Return (X, Y) of the center of cell containing provided text 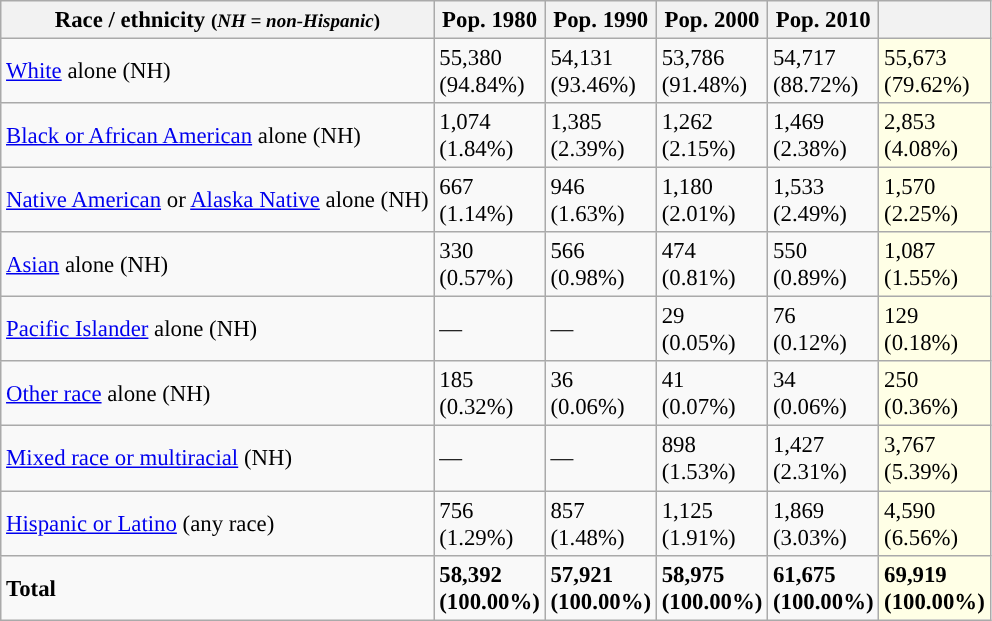
57,921(100.00%) (600, 588)
Pacific Islander alone (NH) (218, 330)
34(0.06%) (824, 394)
53,786(91.48%) (712, 72)
Native American or Alaska Native alone (NH) (218, 200)
1,074(1.84%) (490, 136)
White alone (NH) (218, 72)
29(0.05%) (712, 330)
1,469(2.38%) (824, 136)
857(1.48%) (600, 524)
Pop. 2010 (824, 20)
Mixed race or multiracial (NH) (218, 458)
566(0.98%) (600, 264)
Pop. 1980 (490, 20)
Asian alone (NH) (218, 264)
1,385(2.39%) (600, 136)
Pop. 2000 (712, 20)
58,975(100.00%) (712, 588)
330(0.57%) (490, 264)
1,087(1.55%) (934, 264)
55,380(94.84%) (490, 72)
946(1.63%) (600, 200)
Total (218, 588)
54,717(88.72%) (824, 72)
1,869(3.03%) (824, 524)
1,570(2.25%) (934, 200)
58,392(100.00%) (490, 588)
756(1.29%) (490, 524)
1,180(2.01%) (712, 200)
2,853(4.08%) (934, 136)
1,262(2.15%) (712, 136)
1,427(2.31%) (824, 458)
55,673(79.62%) (934, 72)
3,767(5.39%) (934, 458)
Pop. 1990 (600, 20)
250(0.36%) (934, 394)
4,590(6.56%) (934, 524)
129(0.18%) (934, 330)
61,675(100.00%) (824, 588)
667(1.14%) (490, 200)
474(0.81%) (712, 264)
69,919(100.00%) (934, 588)
76(0.12%) (824, 330)
1,125(1.91%) (712, 524)
Black or African American alone (NH) (218, 136)
Race / ethnicity (NH = non-Hispanic) (218, 20)
41(0.07%) (712, 394)
Other race alone (NH) (218, 394)
898(1.53%) (712, 458)
185(0.32%) (490, 394)
550(0.89%) (824, 264)
1,533(2.49%) (824, 200)
36(0.06%) (600, 394)
54,131(93.46%) (600, 72)
Hispanic or Latino (any race) (218, 524)
